Extract the (X, Y) coordinate from the center of the cell holding the provided text.  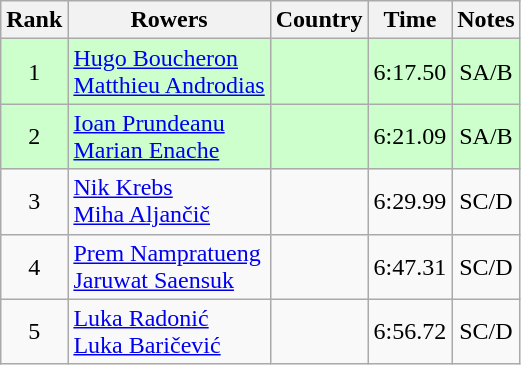
Luka RadonićLuka Baričević (169, 332)
Country (319, 20)
Hugo BoucheronMatthieu Androdias (169, 72)
Notes (486, 20)
Ioan PrundeanuMarian Enache (169, 136)
1 (34, 72)
Time (410, 20)
5 (34, 332)
Rank (34, 20)
3 (34, 202)
6:17.50 (410, 72)
6:29.99 (410, 202)
Rowers (169, 20)
6:47.31 (410, 266)
6:56.72 (410, 332)
Nik KrebsMiha Aljančič (169, 202)
2 (34, 136)
6:21.09 (410, 136)
4 (34, 266)
Prem NampratuengJaruwat Saensuk (169, 266)
